Find where the given text appears and provide that cell's center as [X, Y] coordinate. 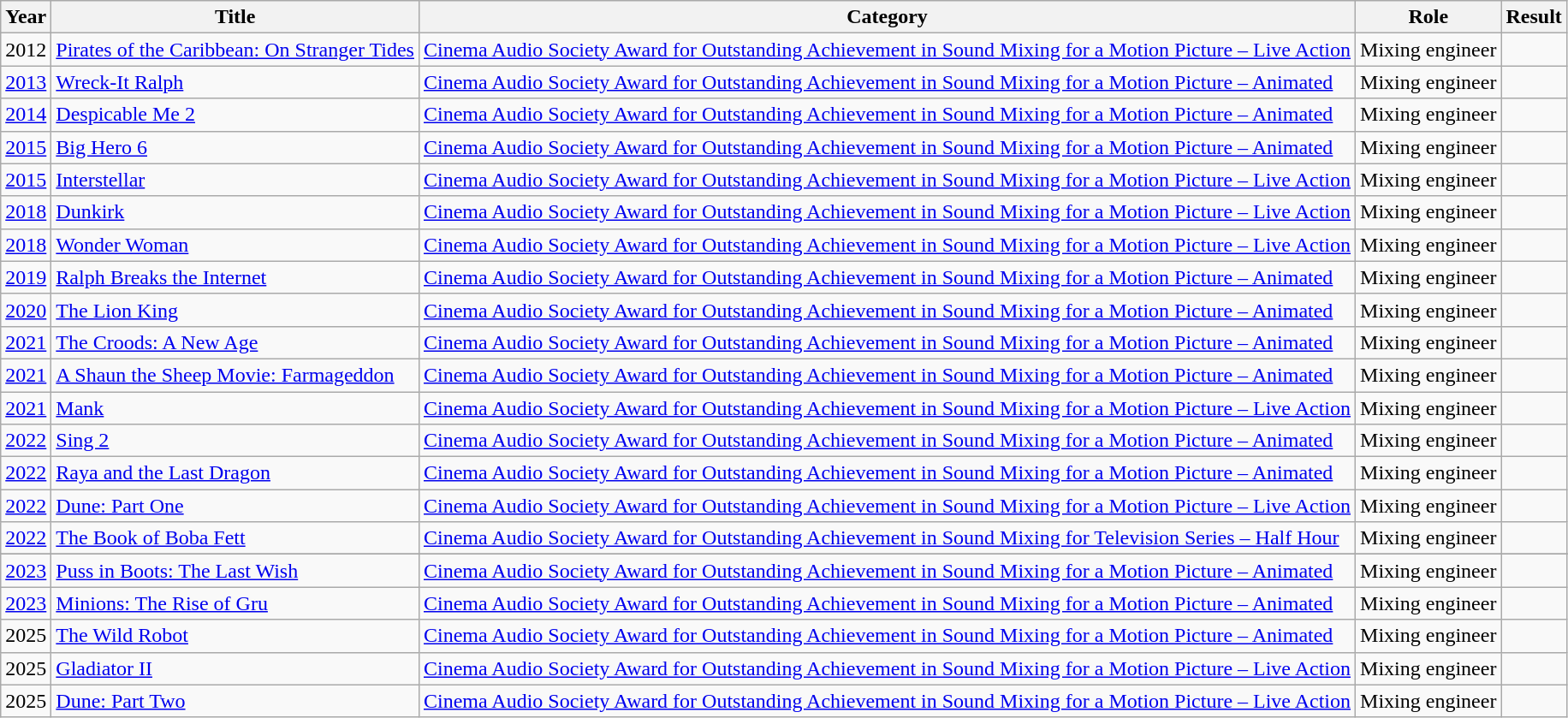
A Shaun the Sheep Movie: Farmageddon [235, 375]
Cinema Audio Society Award for Outstanding Achievement in Sound Mixing for Television Series – Half Hour [887, 538]
Title [235, 17]
Puss in Boots: The Last Wish [235, 571]
The Lion King [235, 310]
Pirates of the Caribbean: On Stranger Tides [235, 50]
The Book of Boba Fett [235, 538]
Role [1428, 17]
Dunkirk [235, 212]
Wreck-It Ralph [235, 82]
2014 [26, 115]
Dune: Part One [235, 506]
Year [26, 17]
Category [887, 17]
2013 [26, 82]
Sing 2 [235, 441]
Dune: Part Two [235, 701]
Despicable Me 2 [235, 115]
Big Hero 6 [235, 147]
Mank [235, 408]
Gladiator II [235, 668]
2020 [26, 310]
The Wild Robot [235, 636]
2012 [26, 50]
Interstellar [235, 180]
Raya and the Last Dragon [235, 473]
Result [1534, 17]
Ralph Breaks the Internet [235, 277]
Minions: The Rise of Gru [235, 603]
Wonder Woman [235, 245]
The Croods: A New Age [235, 342]
2019 [26, 277]
